Return the (X, Y) coordinate for the center point of the cell that contains the specified text.  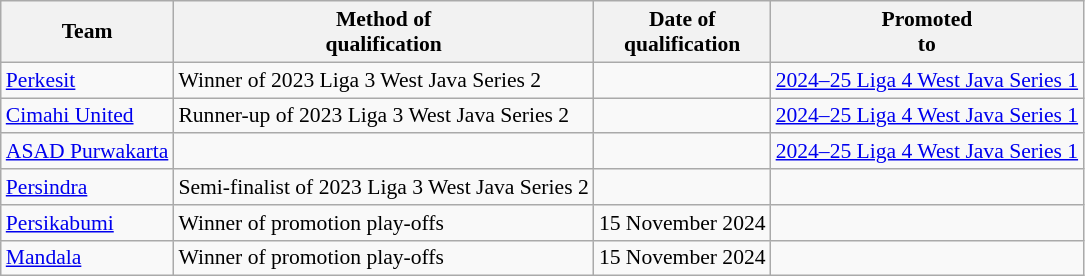
ASAD Purwakarta (88, 152)
Perkesit (88, 80)
Method of qualification (383, 32)
Persikabumi (88, 223)
Mandala (88, 258)
Cimahi United (88, 116)
Runner-up of 2023 Liga 3 West Java Series 2 (383, 116)
Team (88, 32)
Promoted to (928, 32)
Winner of 2023 Liga 3 West Java Series 2 (383, 80)
Date of qualification (682, 32)
Persindra (88, 187)
Semi-finalist of 2023 Liga 3 West Java Series 2 (383, 187)
